Return the [x, y] coordinate for the center point of the cell that contains the specified text.  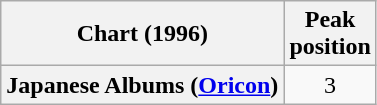
Peak position [330, 34]
3 [330, 85]
Chart (1996) [142, 34]
Japanese Albums (Oricon) [142, 85]
